Search for the cell housing the specified text and yield its (X, Y) center coordinate. 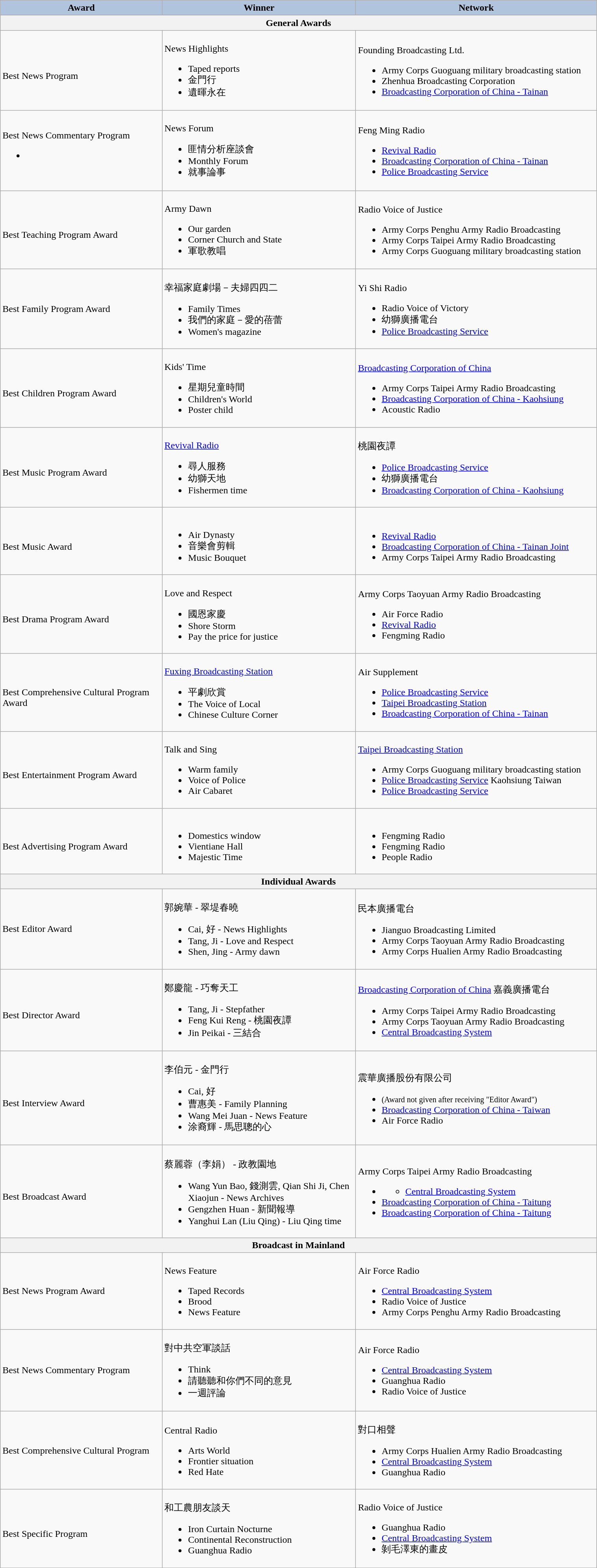
Army Corps Taoyuan Army Radio BroadcastingAir Force RadioRevival RadioFengming Radio (476, 614)
幸福家庭劇場－夫婦四四二Family Times我們的家庭－愛的蓓蕾Women's magazine (259, 309)
Love and Respect國恩家慶Shore StormPay the price for justice (259, 614)
Talk and SingWarm familyVoice of PoliceAir Cabaret (259, 770)
Best Comprehensive Cultural Program (81, 1450)
Revival RadioBroadcasting Corporation of China - Tainan JointArmy Corps Taipei Army Radio Broadcasting (476, 541)
Yi Shi RadioRadio Voice of Victory幼獅廣播電台Police Broadcasting Service (476, 309)
Air Dynasty音樂會剪輯Music Bouquet (259, 541)
Fuxing Broadcasting Station平劇欣賞The Voice of LocalChinese Culture Corner (259, 693)
Revival Radio尋人服務幼獅天地Fishermen time (259, 467)
Best News Program Award (81, 1291)
和工農朋友談天Iron Curtain NocturneContinental ReconstructionGuanghua Radio (259, 1529)
郭婉華 - 翠堤春曉Cai, 好 - News HighlightsTang, Ji - Love and RespectShen, Jing - Army dawn (259, 929)
Best Broadcast Award (81, 1192)
Best Family Program Award (81, 309)
Best Entertainment Program Award (81, 770)
民本廣播電台Jianguo Broadcasting LimitedArmy Corps Taoyuan Army Radio BroadcastingArmy Corps Hualien Army Radio Broadcasting (476, 929)
Best Specific Program (81, 1529)
Best Teaching Program Award (81, 230)
對中共空軍談話Think請聽聽和你們不同的意見一週評論 (259, 1370)
Army DawnOur gardenCorner Church and State軍歌教唱 (259, 230)
Kids' Time星期兒童時間Children's WorldPoster child (259, 388)
Best Interview Award (81, 1098)
Best News Program (81, 70)
對口相聲Army Corps Hualien Army Radio BroadcastingCentral Broadcasting SystemGuanghua Radio (476, 1450)
Air Force RadioCentral Broadcasting SystemGuanghua RadioRadio Voice of Justice (476, 1370)
Taipei Broadcasting StationArmy Corps Guoguang military broadcasting stationPolice Broadcasting Service Kaohsiung TaiwanPolice Broadcasting Service (476, 770)
General Awards (299, 23)
蔡麗蓉（李娟） - 政教園地Wang Yun Bao, 錢測雲, Qian Shi Ji, Chen Xiaojun - News ArchivesGengzhen Huan - 新聞報導Yanghui Lan (Liu Qing) - Liu Qing time (259, 1192)
Best Editor Award (81, 929)
Radio Voice of JusticeGuanghua RadioCentral Broadcasting System剝毛澤東的畫皮 (476, 1529)
Feng Ming RadioRevival RadioBroadcasting Corporation of China - TainanPolice Broadcasting Service (476, 151)
Central RadioArts WorldFrontier situationRed Hate (259, 1450)
Best Comprehensive Cultural Program Award (81, 693)
震華廣播股份有限公司(Award not given after receiving "Editor Award")Broadcasting Corporation of China - TaiwanAir Force Radio (476, 1098)
News Forum匪情分析座談會Monthly Forum就事論事 (259, 151)
Best Advertising Program Award (81, 841)
Broadcast in Mainland (299, 1245)
Founding Broadcasting Ltd.Army Corps Guoguang military broadcasting stationZhenhua Broadcasting CorporationBroadcasting Corporation of China - Tainan (476, 70)
Individual Awards (299, 881)
Broadcasting Corporation of ChinaArmy Corps Taipei Army Radio BroadcastingBroadcasting Corporation of China - KaohsiungAcoustic Radio (476, 388)
Best Drama Program Award (81, 614)
Best Music Award (81, 541)
鄭慶龍 - 巧奪天工Tang, Ji - StepfatherFeng Kui Reng - 桃園夜譚Jin Peikai - 三結合 (259, 1010)
Network (476, 8)
Best Director Award (81, 1010)
Domestics windowVientiane HallMajestic Time (259, 841)
News HighlightsTaped reports金門行遺暉永在 (259, 70)
桃園夜譚Police Broadcasting Service幼獅廣播電台Broadcasting Corporation of China - Kaohsiung (476, 467)
Air SupplementPolice Broadcasting ServiceTaipei Broadcasting StationBroadcasting Corporation of China - Tainan (476, 693)
Winner (259, 8)
李伯元 - 金門行Cai, 好曹惠美 - Family PlanningWang Mei Juan - News Feature涂裔輝 - 馬思聰的心 (259, 1098)
Air Force RadioCentral Broadcasting SystemRadio Voice of JusticeArmy Corps Penghu Army Radio Broadcasting (476, 1291)
Award (81, 8)
Fengming RadioFengming RadioPeople Radio (476, 841)
News FeatureTaped RecordsBroodNews Feature (259, 1291)
Best Children Program Award (81, 388)
Best Music Program Award (81, 467)
